Output the (X, Y) coordinate of the center of the cell containing the given text.  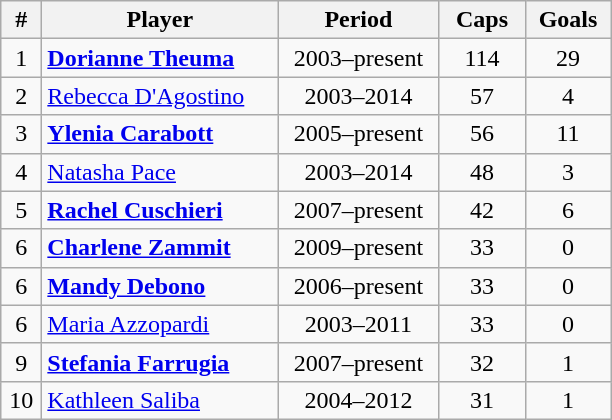
56 (482, 134)
2003–present (358, 58)
29 (568, 58)
9 (22, 362)
# (22, 20)
2003–2011 (358, 324)
42 (482, 210)
Dorianne Theuma (160, 58)
Ylenia Carabott (160, 134)
Rebecca D'Agostino (160, 96)
48 (482, 172)
2004–2012 (358, 400)
2 (22, 96)
Maria Azzopardi (160, 324)
5 (22, 210)
Goals (568, 20)
Player (160, 20)
Charlene Zammit (160, 248)
Kathleen Saliba (160, 400)
57 (482, 96)
Period (358, 20)
31 (482, 400)
10 (22, 400)
Caps (482, 20)
11 (568, 134)
Natasha Pace (160, 172)
Stefania Farrugia (160, 362)
32 (482, 362)
2006–present (358, 286)
Rachel Cuschieri (160, 210)
114 (482, 58)
2009–present (358, 248)
2005–present (358, 134)
Mandy Debono (160, 286)
